Locate the cell with the specified text and output its [X, Y] center coordinate. 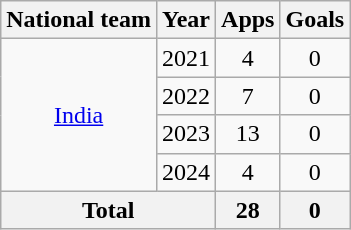
National team [79, 20]
7 [248, 96]
2024 [186, 172]
Apps [248, 20]
2021 [186, 58]
28 [248, 210]
Year [186, 20]
India [79, 115]
2023 [186, 134]
2022 [186, 96]
Total [108, 210]
13 [248, 134]
Goals [315, 20]
